Locate the cell with the specified text and output its [X, Y] center coordinate. 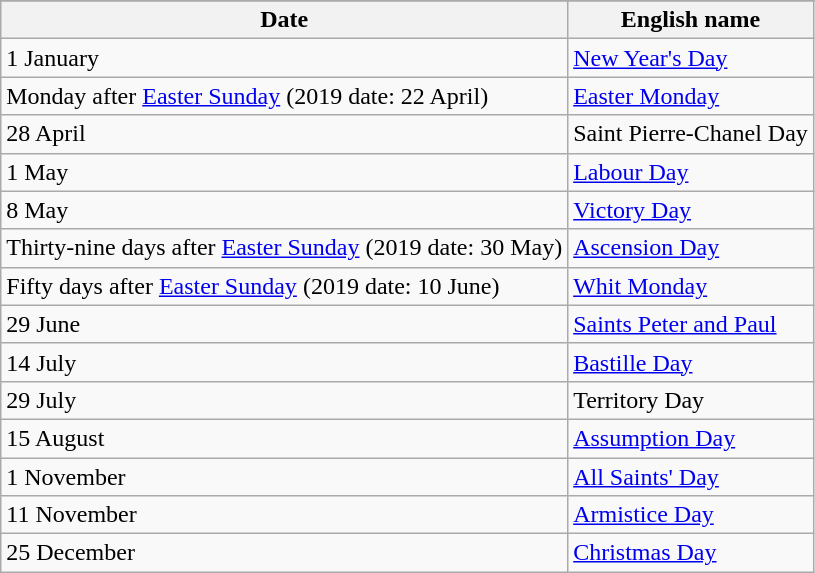
Fifty days after Easter Sunday (2019 date: 10 June) [284, 286]
1 May [284, 172]
1 January [284, 58]
Ascension Day [691, 248]
11 November [284, 515]
29 June [284, 324]
Easter Monday [691, 96]
Labour Day [691, 172]
14 July [284, 362]
Armistice Day [691, 515]
Thirty-nine days after Easter Sunday (2019 date: 30 May) [284, 248]
Date [284, 20]
28 April [284, 134]
New Year's Day [691, 58]
29 July [284, 400]
15 August [284, 438]
Christmas Day [691, 553]
Territory Day [691, 400]
Saints Peter and Paul [691, 324]
Bastille Day [691, 362]
All Saints' Day [691, 477]
25 December [284, 553]
8 May [284, 210]
English name [691, 20]
Saint Pierre-Chanel Day [691, 134]
1 November [284, 477]
Assumption Day [691, 438]
Victory Day [691, 210]
Whit Monday [691, 286]
Monday after Easter Sunday (2019 date: 22 April) [284, 96]
